Scan for the cell matching the given text and deliver its [x, y] coordinate at center. 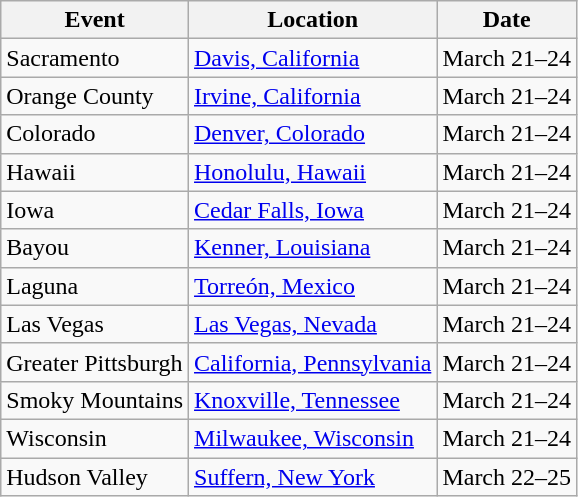
Las Vegas, Nevada [313, 324]
Hawaii [95, 172]
Smoky Mountains [95, 400]
Cedar Falls, Iowa [313, 210]
Suffern, New York [313, 477]
Iowa [95, 210]
Milwaukee, Wisconsin [313, 438]
Bayou [95, 248]
Event [95, 20]
Davis, California [313, 58]
Laguna [95, 286]
Location [313, 20]
Greater Pittsburgh [95, 362]
Orange County [95, 96]
March 22–25 [507, 477]
Wisconsin [95, 438]
Knoxville, Tennessee [313, 400]
Torreón, Mexico [313, 286]
Honolulu, Hawaii [313, 172]
Kenner, Louisiana [313, 248]
Irvine, California [313, 96]
Hudson Valley [95, 477]
Date [507, 20]
California, Pennsylvania [313, 362]
Las Vegas [95, 324]
Colorado [95, 134]
Denver, Colorado [313, 134]
Sacramento [95, 58]
